Identify which cell holds the provided text, then report its [X, Y] central coordinate. 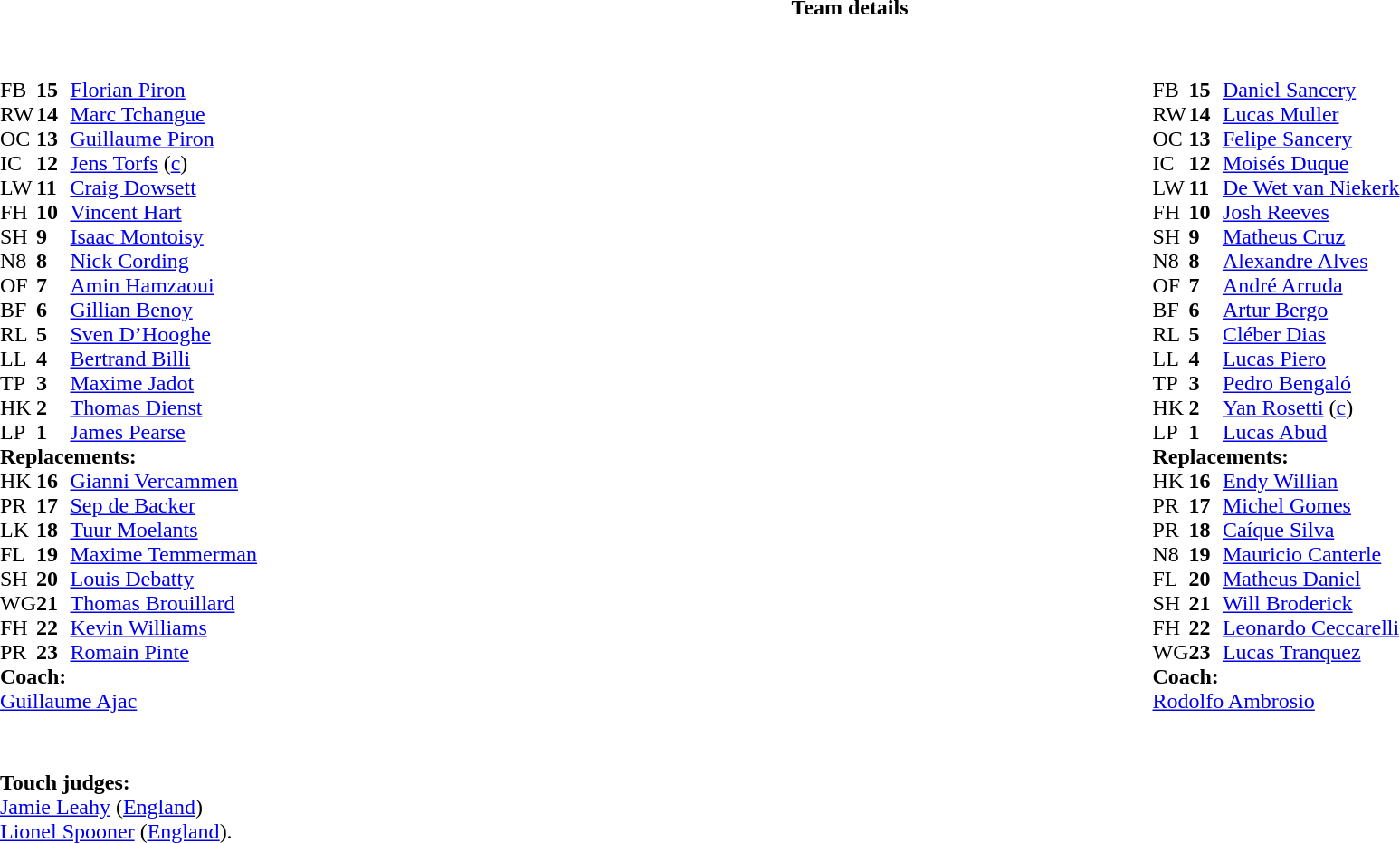
Lucas Abud [1311, 433]
Pedro Bengaló [1311, 384]
Caíque Silva [1311, 531]
Guillaume Piron [163, 139]
Gianni Vercammen [163, 482]
Daniel Sancery [1311, 91]
Michel Gomes [1311, 505]
Felipe Sancery [1311, 139]
Florian Piron [163, 91]
Guillaume Ajac [129, 701]
Will Broderick [1311, 603]
Artur Bergo [1311, 310]
Alexandre Alves [1311, 261]
Cléber Dias [1311, 335]
Matheus Cruz [1311, 237]
Sven D’Hooghe [163, 335]
Vincent Hart [163, 212]
Amin Hamzaoui [163, 286]
Kevin Williams [163, 628]
Mauricio Canterle [1311, 554]
Moisés Duque [1311, 163]
Lucas Tranquez [1311, 652]
Bertrand Billi [163, 359]
Maxime Jadot [163, 384]
De Wet van Niekerk [1311, 188]
Rodolfo Ambrosio [1276, 701]
Thomas Brouillard [163, 603]
Romain Pinte [163, 652]
Lucas Piero [1311, 359]
Louis Debatty [163, 580]
Jens Torfs (c) [163, 163]
Sep de Backer [163, 505]
Leonardo Ceccarelli [1311, 628]
Isaac Montoisy [163, 237]
Josh Reeves [1311, 212]
Craig Dowsett [163, 188]
Nick Cording [163, 261]
Maxime Temmerman [163, 554]
Lucas Muller [1311, 114]
Endy Willian [1311, 482]
Thomas Dienst [163, 407]
Marc Tchangue [163, 114]
LK [18, 531]
André Arruda [1311, 286]
Tuur Moelants [163, 531]
Yan Rosetti (c) [1311, 407]
Gillian Benoy [163, 310]
James Pearse [163, 433]
Matheus Daniel [1311, 580]
